Provide the [x, y] coordinate of the cell's center where the given text is located.  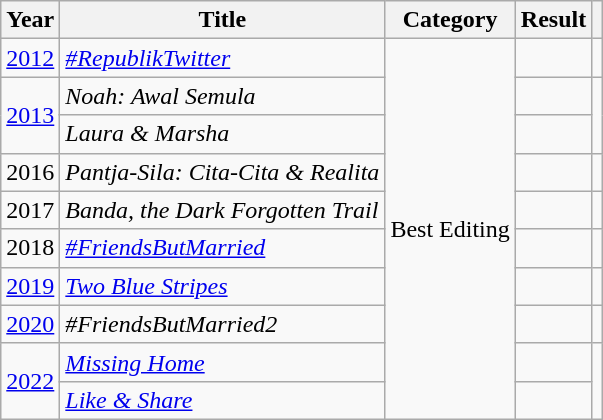
Noah: Awal Semula [222, 96]
#FriendsButMarried2 [222, 324]
Two Blue Stripes [222, 286]
2012 [30, 58]
#FriendsButMarried [222, 248]
Pantja-Sila: Cita-Cita & Realita [222, 172]
2018 [30, 248]
Year [30, 20]
Result [553, 20]
2016 [30, 172]
2020 [30, 324]
Like & Share [222, 400]
Title [222, 20]
#RepublikTwitter [222, 58]
Best Editing [450, 230]
Missing Home [222, 362]
Laura & Marsha [222, 134]
Category [450, 20]
2013 [30, 115]
Banda, the Dark Forgotten Trail [222, 210]
2022 [30, 381]
2019 [30, 286]
2017 [30, 210]
